Find where the given text appears and provide that cell's center as (x, y) coordinate. 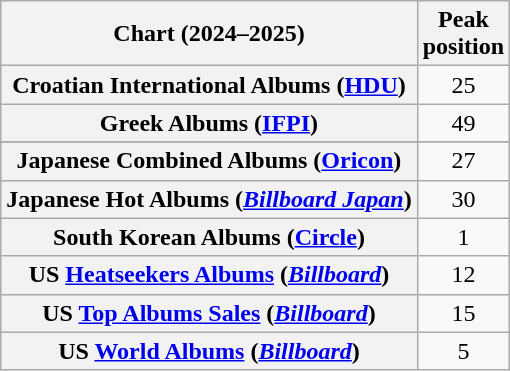
US World Albums (Billboard) (209, 351)
5 (463, 351)
1 (463, 237)
Chart (2024–2025) (209, 34)
Peakposition (463, 34)
12 (463, 275)
Japanese Combined Albums (Oricon) (209, 161)
South Korean Albums (Circle) (209, 237)
Japanese Hot Albums (Billboard Japan) (209, 199)
Greek Albums (IFPI) (209, 123)
15 (463, 313)
25 (463, 85)
49 (463, 123)
US Heatseekers Albums (Billboard) (209, 275)
US Top Albums Sales (Billboard) (209, 313)
30 (463, 199)
27 (463, 161)
Croatian International Albums (HDU) (209, 85)
